Capture the cell that displays the provided text and extract its (x, y) central coordinate. 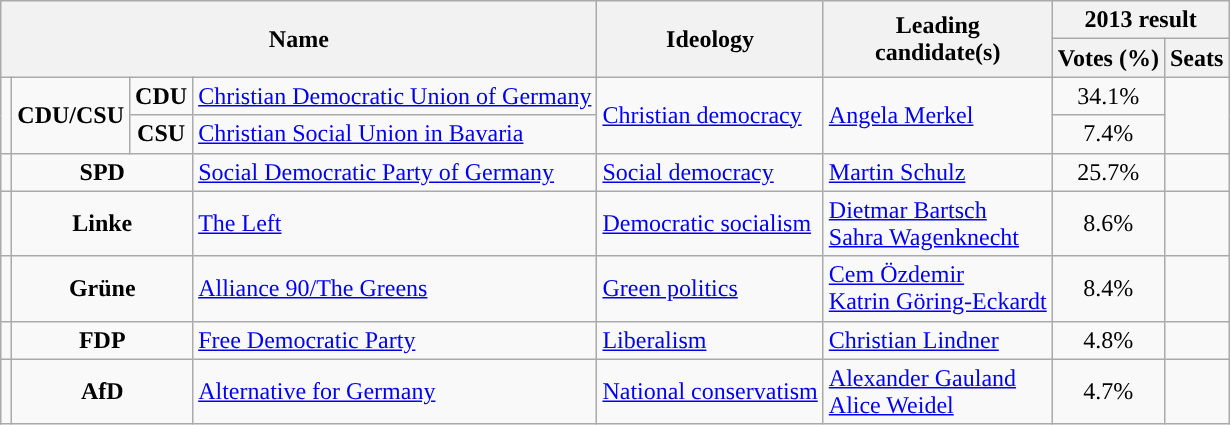
Votes (%) (1108, 58)
Alliance 90/The Greens (395, 288)
Liberalism (710, 340)
Democratic socialism (710, 224)
Linke (102, 224)
CDU/CSU (71, 115)
Christian Democratic Union of Germany (395, 96)
Free Democratic Party (395, 340)
Christian Social Union in Bavaria (395, 134)
2013 result (1140, 20)
FDP (102, 340)
4.7% (1108, 392)
Alternative for Germany (395, 392)
Leadingcandidate(s) (938, 39)
Name (299, 39)
Social Democratic Party of Germany (395, 172)
Angela Merkel (938, 115)
CSU (162, 134)
Seats (1196, 58)
Christian democracy (710, 115)
Dietmar BartschSahra Wagenknecht (938, 224)
8.4% (1108, 288)
National conservatism (710, 392)
Ideology (710, 39)
4.8% (1108, 340)
Grüne (102, 288)
CDU (162, 96)
25.7% (1108, 172)
Christian Lindner (938, 340)
Green politics (710, 288)
Cem ÖzdemirKatrin Göring-Eckardt (938, 288)
8.6% (1108, 224)
34.1% (1108, 96)
The Left (395, 224)
Martin Schulz (938, 172)
AfD (102, 392)
7.4% (1108, 134)
Social democracy (710, 172)
Alexander GaulandAlice Weidel (938, 392)
SPD (102, 172)
